Provide the [x, y] coordinate of the cell's center where the given text is located.  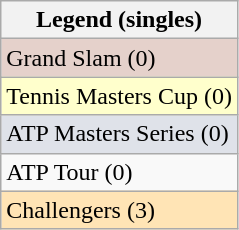
Grand Slam (0) [120, 58]
ATP Tour (0) [120, 172]
Legend (singles) [120, 20]
Tennis Masters Cup (0) [120, 96]
ATP Masters Series (0) [120, 134]
Challengers (3) [120, 210]
